Locate the cell with the specified text and output its [x, y] center coordinate. 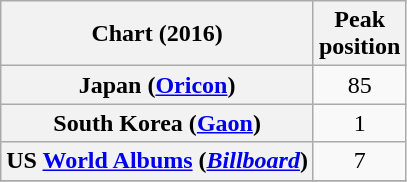
Chart (2016) [158, 34]
85 [359, 85]
Japan (Oricon) [158, 85]
US World Albums (Billboard) [158, 161]
South Korea (Gaon) [158, 123]
1 [359, 123]
7 [359, 161]
Peakposition [359, 34]
